Detect which cell encompasses the target text, then output its (x, y) center coordinate. 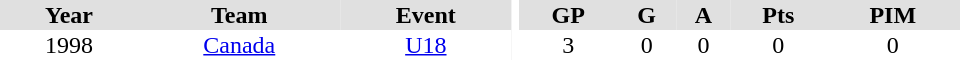
G (646, 15)
3 (568, 45)
Pts (778, 15)
Year (69, 15)
Team (240, 15)
PIM (893, 15)
1998 (69, 45)
Event (426, 15)
U18 (426, 45)
GP (568, 15)
Canada (240, 45)
A (704, 15)
